Detect which cell encompasses the target text, then output its (X, Y) center coordinate. 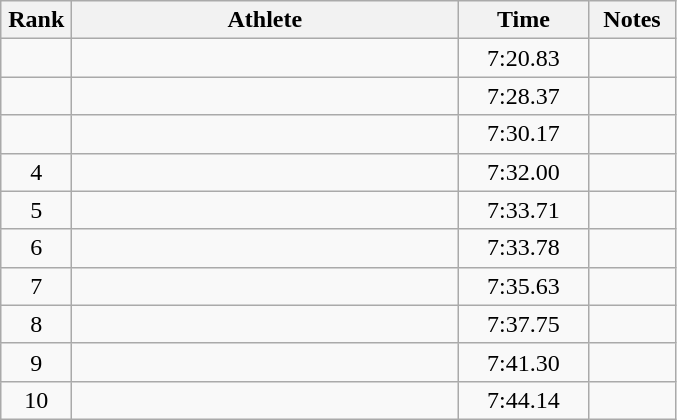
Athlete (265, 20)
8 (36, 324)
Rank (36, 20)
Notes (632, 20)
7 (36, 286)
7:30.17 (524, 134)
7:32.00 (524, 172)
7:44.14 (524, 400)
7:20.83 (524, 58)
Time (524, 20)
7:28.37 (524, 96)
4 (36, 172)
6 (36, 248)
7:37.75 (524, 324)
7:41.30 (524, 362)
9 (36, 362)
7:33.71 (524, 210)
7:35.63 (524, 286)
10 (36, 400)
7:33.78 (524, 248)
5 (36, 210)
